Identify which cell holds the provided text, then report its [x, y] central coordinate. 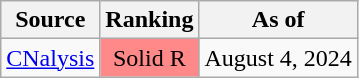
Solid R [150, 58]
August 4, 2024 [278, 58]
Ranking [150, 20]
CNalysis [50, 58]
As of [278, 20]
Source [50, 20]
